Locate the cell with the specified text and output its [x, y] center coordinate. 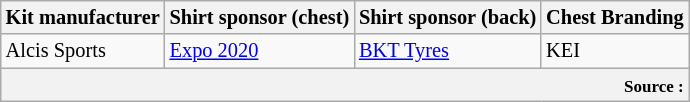
Source : [345, 85]
Kit manufacturer [83, 17]
Shirt sponsor (chest) [260, 17]
KEI [614, 51]
Expo 2020 [260, 51]
Alcis Sports [83, 51]
BKT Tyres [448, 51]
Chest Branding [614, 17]
Shirt sponsor (back) [448, 17]
